For the text-containing cell, return its midpoint in [X, Y] coordinate format. 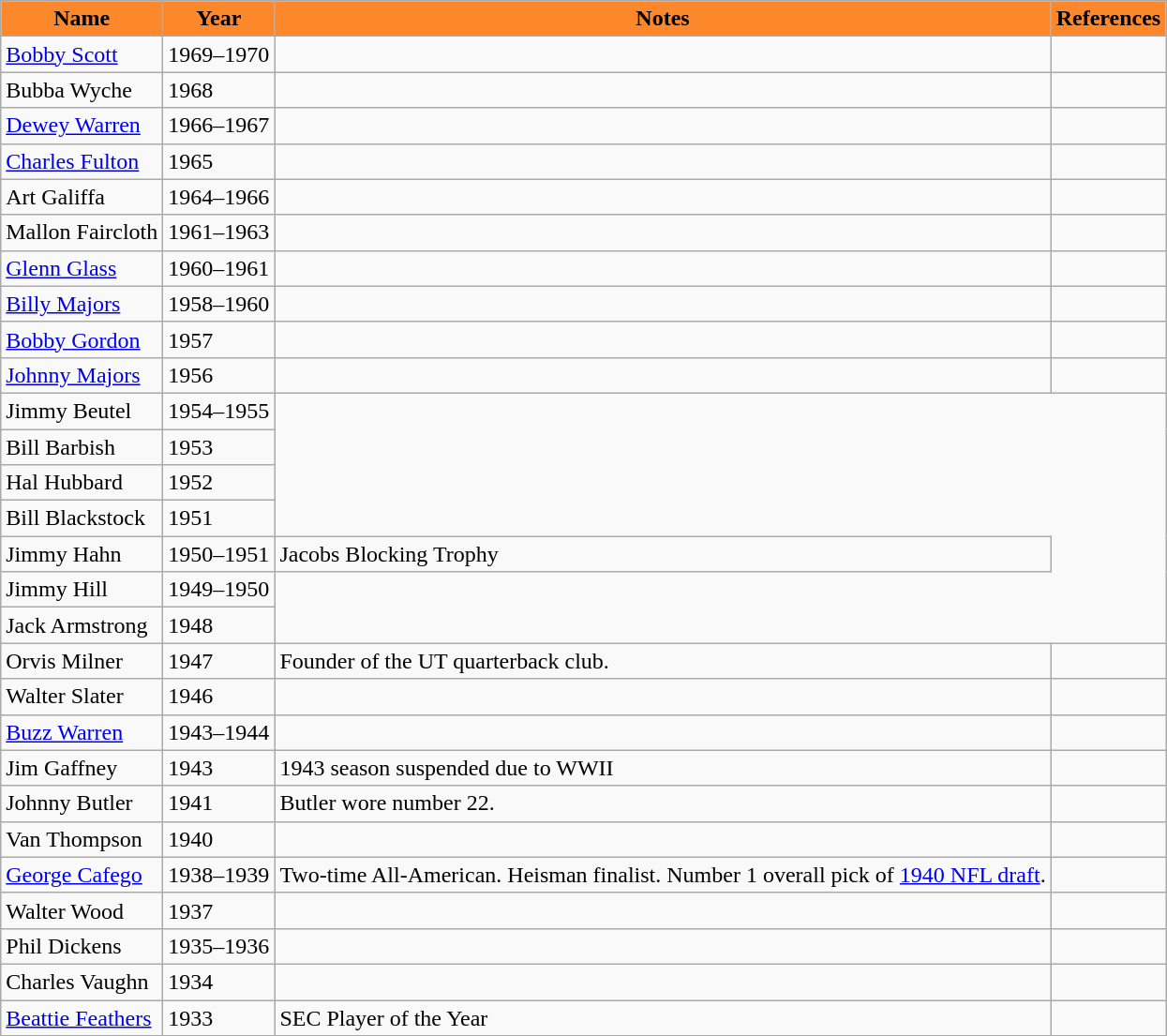
1953 [219, 447]
Name [82, 19]
References [1108, 19]
Notes [663, 19]
1960–1961 [219, 268]
Buzz Warren [82, 732]
1949–1950 [219, 590]
Walter Slater [82, 697]
1937 [219, 910]
Bill Barbish [82, 447]
1956 [219, 375]
1934 [219, 982]
1943 [219, 768]
Jimmy Beutel [82, 411]
Jacobs Blocking Trophy [663, 554]
Jim Gaffney [82, 768]
1958–1960 [219, 304]
Johnny Majors [82, 375]
1966–1967 [219, 126]
1933 [219, 1017]
1948 [219, 625]
Bill Blackstock [82, 518]
Butler wore number 22. [663, 803]
George Cafego [82, 875]
Phil Dickens [82, 946]
Mallon Faircloth [82, 233]
1943 season suspended due to WWII [663, 768]
1938–1939 [219, 875]
Year [219, 19]
Jimmy Hahn [82, 554]
1968 [219, 90]
1946 [219, 697]
Johnny Butler [82, 803]
1954–1955 [219, 411]
1951 [219, 518]
Beattie Feathers [82, 1017]
Charles Vaughn [82, 982]
1961–1963 [219, 233]
Walter Wood [82, 910]
Bobby Scott [82, 54]
Van Thompson [82, 839]
1957 [219, 339]
Jimmy Hill [82, 590]
Charles Fulton [82, 161]
1943–1944 [219, 732]
Art Galiffa [82, 197]
Jack Armstrong [82, 625]
Billy Majors [82, 304]
Orvis Milner [82, 661]
Dewey Warren [82, 126]
Founder of the UT quarterback club. [663, 661]
1969–1970 [219, 54]
Bobby Gordon [82, 339]
Hal Hubbard [82, 483]
Bubba Wyche [82, 90]
1940 [219, 839]
1965 [219, 161]
Glenn Glass [82, 268]
1952 [219, 483]
Two-time All-American. Heisman finalist. Number 1 overall pick of 1940 NFL draft. [663, 875]
1964–1966 [219, 197]
1947 [219, 661]
SEC Player of the Year [663, 1017]
1941 [219, 803]
1935–1936 [219, 946]
1950–1951 [219, 554]
